Search for the cell housing the specified text and yield its (X, Y) center coordinate. 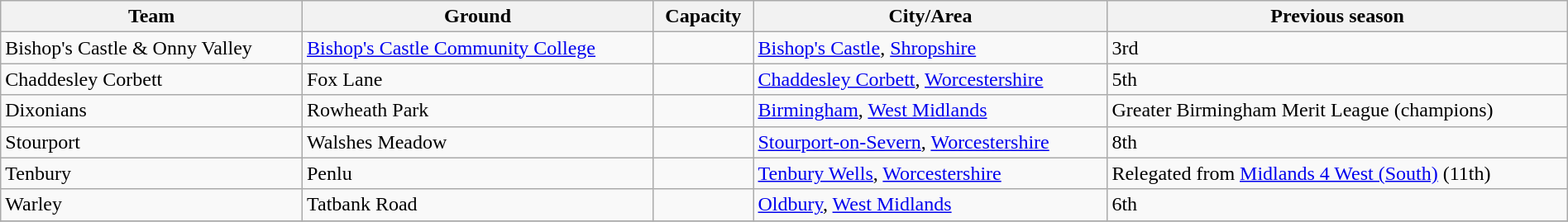
Fox Lane (477, 79)
Chaddesley Corbett (152, 79)
Team (152, 17)
Greater Birmingham Merit League (champions) (1337, 111)
Penlu (477, 173)
8th (1337, 142)
Capacity (703, 17)
Bishop's Castle & Onny Valley (152, 48)
Stourport (152, 142)
Tenbury Wells, Worcestershire (930, 173)
6th (1337, 205)
Rowheath Park (477, 111)
Tatbank Road (477, 205)
5th (1337, 79)
Stourport-on-Severn, Worcestershire (930, 142)
Previous season (1337, 17)
Chaddesley Corbett, Worcestershire (930, 79)
Dixonians (152, 111)
Relegated from Midlands 4 West (South) (11th) (1337, 173)
Ground (477, 17)
Walshes Meadow (477, 142)
Bishop's Castle Community College (477, 48)
3rd (1337, 48)
Bishop's Castle, Shropshire (930, 48)
Birmingham, West Midlands (930, 111)
Warley (152, 205)
Tenbury (152, 173)
Oldbury, West Midlands (930, 205)
City/Area (930, 17)
